Extract the (x, y) coordinate from the center of the cell holding the provided text.  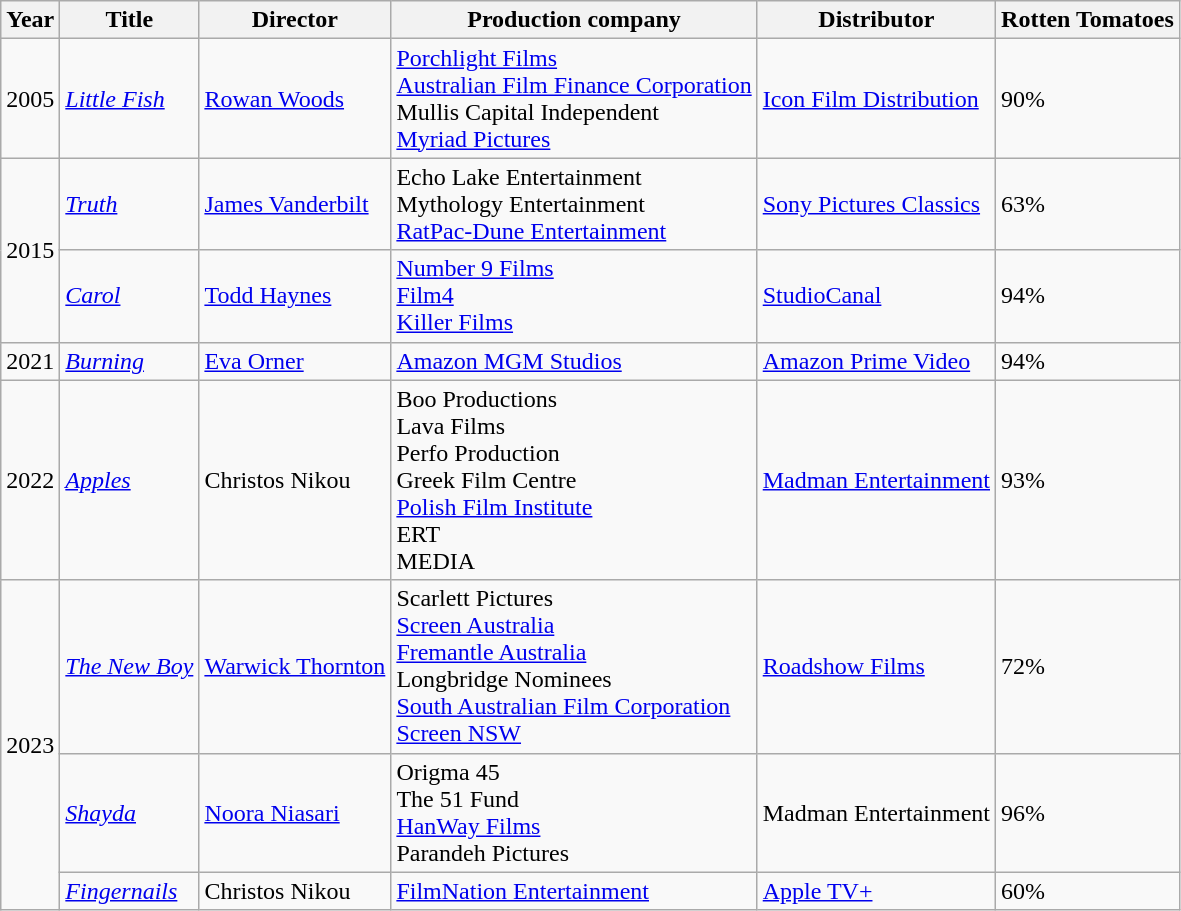
Icon Film Distribution (876, 98)
2015 (30, 250)
72% (1088, 666)
Sony Pictures Classics (876, 204)
Truth (130, 204)
96% (1088, 812)
Apples (130, 480)
Echo Lake EntertainmentMythology EntertainmentRatPac-Dune Entertainment (574, 204)
90% (1088, 98)
Title (130, 20)
2005 (30, 98)
Number 9 FilmsFilm4Killer Films (574, 296)
The New Boy (130, 666)
Eva Orner (295, 361)
James Vanderbilt (295, 204)
2022 (30, 480)
Burning (130, 361)
Apple TV+ (876, 891)
Carol (130, 296)
63% (1088, 204)
Director (295, 20)
Production company (574, 20)
Warwick Thornton (295, 666)
Noora Niasari (295, 812)
Boo ProductionsLava FilmsPerfo ProductionGreek Film CentrePolish Film InstituteERTMEDIA (574, 480)
Shayda (130, 812)
Scarlett PicturesScreen AustraliaFremantle AustraliaLongbridge NomineesSouth Australian Film CorporationScreen NSW (574, 666)
2021 (30, 361)
FilmNation Entertainment (574, 891)
2023 (30, 745)
Little Fish (130, 98)
60% (1088, 891)
Porchlight FilmsAustralian Film Finance CorporationMullis Capital IndependentMyriad Pictures (574, 98)
Rotten Tomatoes (1088, 20)
Amazon Prime Video (876, 361)
Roadshow Films (876, 666)
Year (30, 20)
93% (1088, 480)
StudioCanal (876, 296)
Origma 45The 51 FundHanWay FilmsParandeh Pictures (574, 812)
Distributor (876, 20)
Todd Haynes (295, 296)
Fingernails (130, 891)
Rowan Woods (295, 98)
Amazon MGM Studios (574, 361)
